Output the [X, Y] coordinate of the center of the cell containing the given text.  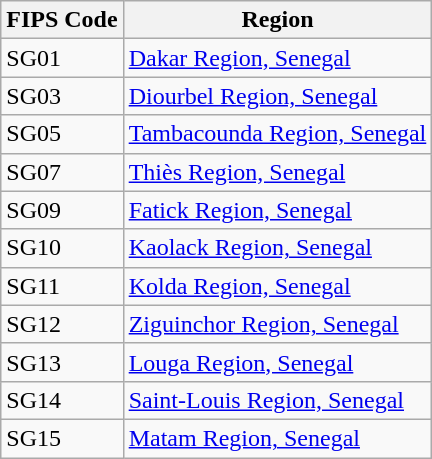
Kolda Region, Senegal [278, 286]
SG13 [62, 362]
SG09 [62, 210]
Fatick Region, Senegal [278, 210]
SG15 [62, 438]
SG07 [62, 172]
SG12 [62, 324]
SG03 [62, 96]
Dakar Region, Senegal [278, 58]
Thiès Region, Senegal [278, 172]
SG01 [62, 58]
SG05 [62, 134]
Ziguinchor Region, Senegal [278, 324]
Diourbel Region, Senegal [278, 96]
Matam Region, Senegal [278, 438]
Region [278, 20]
SG10 [62, 248]
SG11 [62, 286]
Kaolack Region, Senegal [278, 248]
FIPS Code [62, 20]
Saint-Louis Region, Senegal [278, 400]
Tambacounda Region, Senegal [278, 134]
SG14 [62, 400]
Louga Region, Senegal [278, 362]
